Determine the (x, y) coordinate at the center of the cell enclosing the given text.  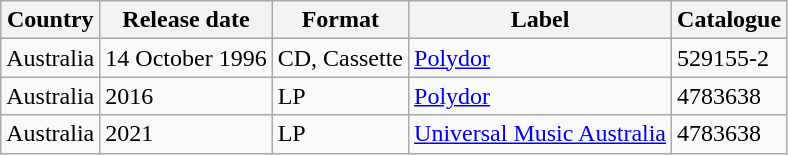
14 October 1996 (186, 58)
2021 (186, 134)
529155-2 (730, 58)
Country (50, 20)
Release date (186, 20)
2016 (186, 96)
Format (340, 20)
CD, Cassette (340, 58)
Label (540, 20)
Catalogue (730, 20)
Universal Music Australia (540, 134)
